Search for the cell housing the specified text and yield its (X, Y) center coordinate. 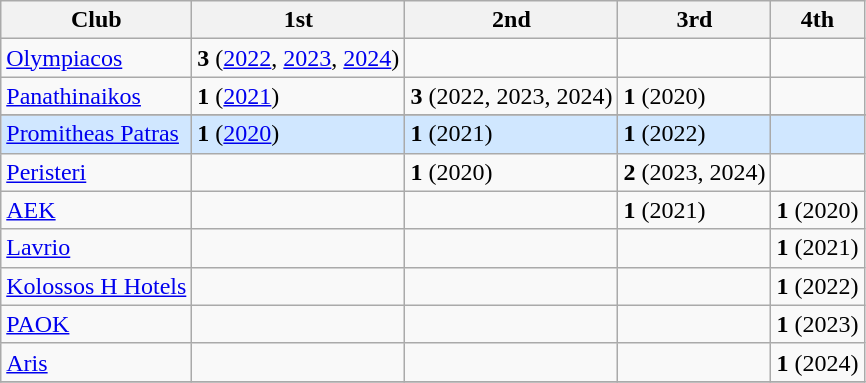
Kolossos H Hotels (96, 286)
AEK (96, 210)
Panathinaikos (96, 96)
2nd (512, 20)
Peristeri (96, 172)
1st (298, 20)
Club (96, 20)
PAOK (96, 324)
Promitheas Patras (96, 134)
Aris (96, 362)
2 (2023, 2024) (694, 172)
4th (818, 20)
Lavrio (96, 248)
1 (2023) (818, 324)
3rd (694, 20)
Olympiacos (96, 58)
1 (2024) (818, 362)
